Capture the cell that displays the provided text and extract its (X, Y) central coordinate. 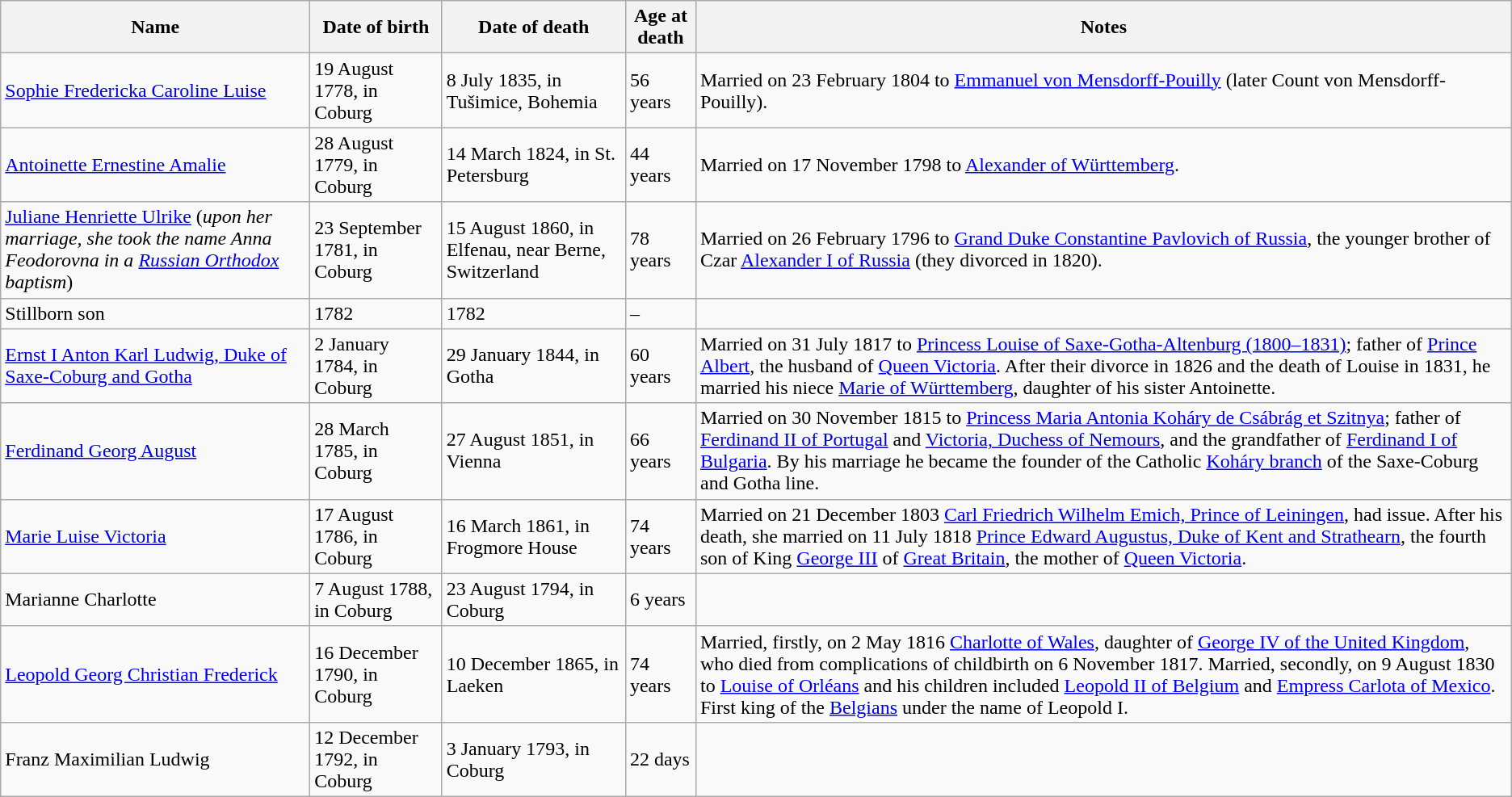
2 January 1784, in Coburg (376, 366)
8 July 1835, in Tušimice, Bohemia (533, 90)
Stillborn son (155, 313)
– (661, 313)
Ernst I Anton Karl Ludwig, Duke of Saxe-Coburg and Gotha (155, 366)
23 August 1794, in Coburg (533, 599)
Married on 26 February 1796 to Grand Duke Constantine Pavlovich of Russia, the younger brother of Czar Alexander I of Russia (they divorced in 1820). (1103, 250)
12 December 1792, in Coburg (376, 759)
Marianne Charlotte (155, 599)
15 August 1860, in Elfenau, near Berne, Switzerland (533, 250)
Notes (1103, 27)
17 August 1786, in Coburg (376, 536)
6 years (661, 599)
Age at death (661, 27)
7 August 1788, in Coburg (376, 599)
Date of birth (376, 27)
66 years (661, 451)
Married on 23 February 1804 to Emmanuel von Mensdorff-Pouilly (later Count von Mensdorff-Pouilly). (1103, 90)
10 December 1865, in Laeken (533, 673)
Married on 17 November 1798 to Alexander of Württemberg. (1103, 165)
Juliane Henriette Ulrike (upon her marriage, she took the name Anna Feodorovna in a Russian Orthodox baptism) (155, 250)
Marie Luise Victoria (155, 536)
44 years (661, 165)
Leopold Georg Christian Frederick (155, 673)
60 years (661, 366)
Date of death (533, 27)
28 August 1779, in Coburg (376, 165)
16 December 1790, in Coburg (376, 673)
23 September 1781, in Coburg (376, 250)
Sophie Fredericka Caroline Luise (155, 90)
27 August 1851, in Vienna (533, 451)
Name (155, 27)
16 March 1861, in Frogmore House (533, 536)
3 January 1793, in Coburg (533, 759)
19 August 1778, in Coburg (376, 90)
56 years (661, 90)
Franz Maximilian Ludwig (155, 759)
Antoinette Ernestine Amalie (155, 165)
Ferdinand Georg August (155, 451)
28 March 1785, in Coburg (376, 451)
78 years (661, 250)
22 days (661, 759)
14 March 1824, in St. Petersburg (533, 165)
29 January 1844, in Gotha (533, 366)
